Return (x, y) of the center of cell containing provided text 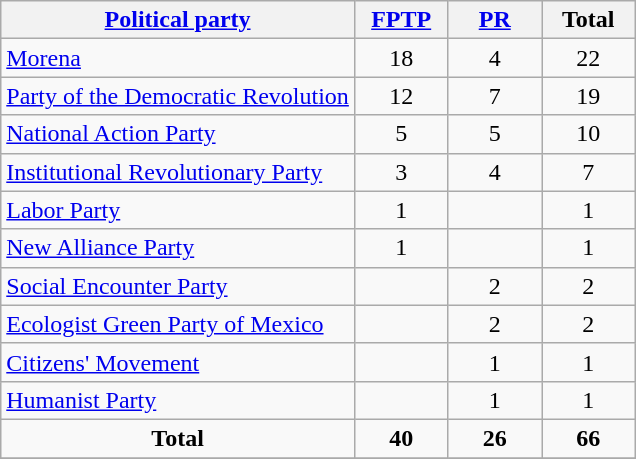
National Action Party (178, 134)
22 (589, 58)
Party of the Democratic Revolution (178, 96)
26 (495, 438)
40 (401, 438)
New Alliance Party (178, 248)
18 (401, 58)
Social Encounter Party (178, 286)
19 (589, 96)
66 (589, 438)
Political party (178, 20)
FPTP (401, 20)
Humanist Party (178, 400)
Labor Party (178, 210)
3 (401, 172)
12 (401, 96)
Citizens' Movement (178, 362)
Ecologist Green Party of Mexico (178, 324)
Morena (178, 58)
10 (589, 134)
PR (495, 20)
Institutional Revolutionary Party (178, 172)
